Provide the (x, y) coordinate of the cell's center where the given text is located.  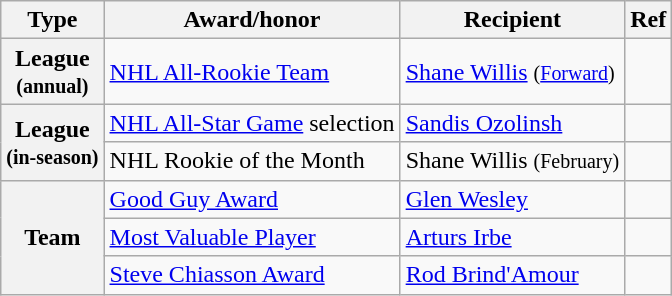
Type (52, 20)
Shane Willis (February) (512, 161)
Rod Brind'Amour (512, 275)
NHL All-Star Game selection (252, 123)
Steve Chiasson Award (252, 275)
Most Valuable Player (252, 237)
Arturs Irbe (512, 237)
Shane Willis (Forward) (512, 72)
Ref (648, 20)
Team (52, 237)
League(annual) (52, 72)
Good Guy Award (252, 199)
Glen Wesley (512, 199)
League(in-season) (52, 142)
Recipient (512, 20)
Award/honor (252, 20)
Sandis Ozolinsh (512, 123)
NHL All-Rookie Team (252, 72)
NHL Rookie of the Month (252, 161)
